Provide the [x, y] coordinate of the cell's center where the given text is located.  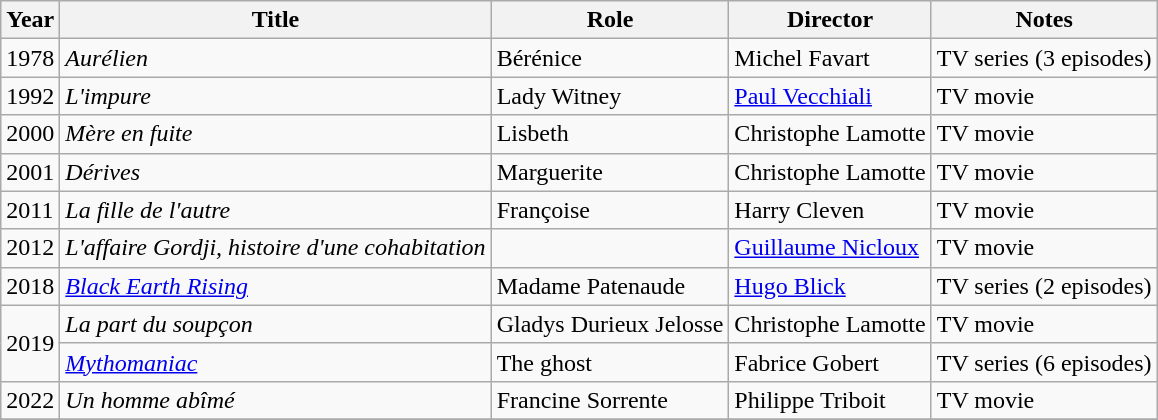
Harry Cleven [830, 210]
2019 [30, 343]
Françoise [610, 210]
Marguerite [610, 172]
Dérives [276, 172]
Fabrice Gobert [830, 362]
Philippe Triboit [830, 400]
Director [830, 20]
2022 [30, 400]
Un homme abîmé [276, 400]
Black Earth Rising [276, 286]
1978 [30, 58]
1992 [30, 96]
2000 [30, 134]
La part du soupçon [276, 324]
Title [276, 20]
Lisbeth [610, 134]
Hugo Blick [830, 286]
Aurélien [276, 58]
L'affaire Gordji, histoire d'une cohabitation [276, 248]
Mère en fuite [276, 134]
Guillaume Nicloux [830, 248]
Madame Patenaude [610, 286]
2001 [30, 172]
Mythomaniac [276, 362]
TV series (6 episodes) [1044, 362]
TV series (3 episodes) [1044, 58]
Francine Sorrente [610, 400]
Michel Favart [830, 58]
Gladys Durieux Jelosse [610, 324]
2018 [30, 286]
Notes [1044, 20]
2011 [30, 210]
Role [610, 20]
L'impure [276, 96]
Year [30, 20]
Paul Vecchiali [830, 96]
Lady Witney [610, 96]
The ghost [610, 362]
2012 [30, 248]
TV series (2 episodes) [1044, 286]
La fille de l'autre [276, 210]
Bérénice [610, 58]
